Locate the cell with the specified text and output its [X, Y] center coordinate. 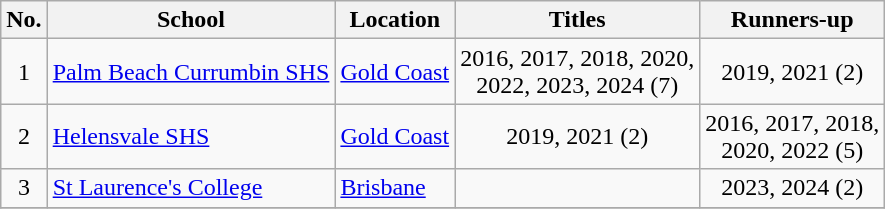
2 [24, 136]
Titles [578, 20]
3 [24, 188]
2016, 2017, 2018, 2020, 2022, 2023, 2024 (7) [578, 72]
Location [395, 20]
Brisbane [395, 188]
1 [24, 72]
No. [24, 20]
School [191, 20]
Palm Beach Currumbin SHS [191, 72]
St Laurence's College [191, 188]
Helensvale SHS [191, 136]
2016, 2017, 2018, 2020, 2022 (5) [792, 136]
2023, 2024 (2) [792, 188]
Runners-up [792, 20]
